Locate the cell with the specified text and output its [X, Y] center coordinate. 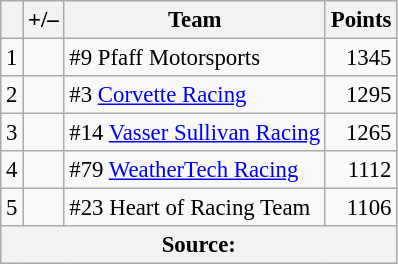
#79 WeatherTech Racing [194, 170]
#9 Pfaff Motorsports [194, 58]
1295 [360, 95]
4 [12, 170]
1106 [360, 208]
Source: [199, 245]
#14 Vasser Sullivan Racing [194, 133]
+/– [44, 20]
3 [12, 133]
Points [360, 20]
5 [12, 208]
#3 Corvette Racing [194, 95]
2 [12, 95]
1265 [360, 133]
1345 [360, 58]
1 [12, 58]
1112 [360, 170]
#23 Heart of Racing Team [194, 208]
Team [194, 20]
